Detect which cell encompasses the target text, then output its (x, y) center coordinate. 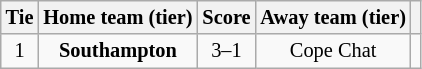
Tie (20, 17)
Home team (tier) (118, 17)
Cope Chat (332, 51)
Southampton (118, 51)
1 (20, 51)
Away team (tier) (332, 17)
3–1 (226, 51)
Score (226, 17)
